Return (X, Y) of the center of cell containing provided text 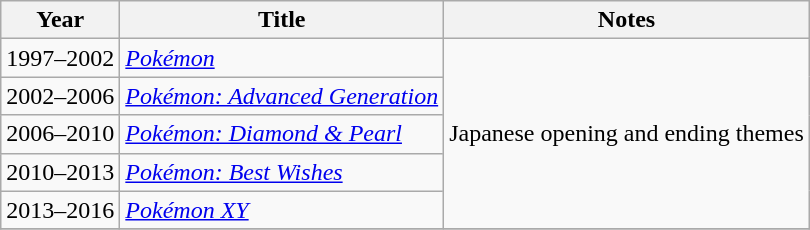
Japanese opening and ending themes (627, 134)
Pokémon (282, 58)
2002–2006 (60, 96)
Pokémon: Advanced Generation (282, 96)
2010–2013 (60, 172)
Pokémon XY (282, 210)
Pokémon: Diamond & Pearl (282, 134)
1997–2002 (60, 58)
Notes (627, 20)
Pokémon: Best Wishes (282, 172)
2006–2010 (60, 134)
2013–2016 (60, 210)
Year (60, 20)
Title (282, 20)
